Return the (x, y) coordinate for the center point of the cell that contains the specified text.  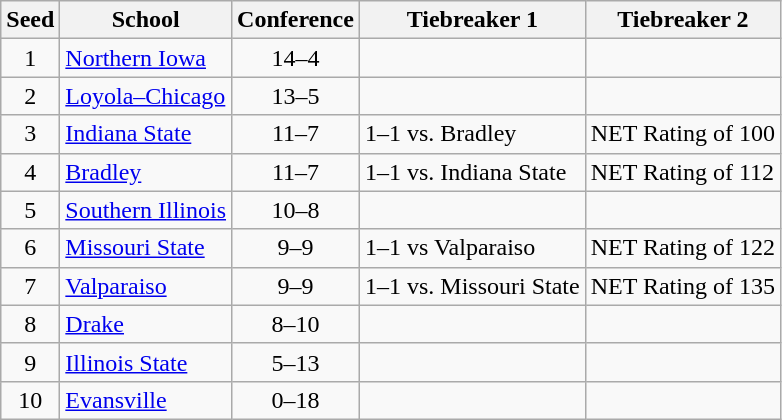
8–10 (296, 324)
Seed (30, 20)
NET Rating of 122 (682, 248)
1–1 vs. Indiana State (472, 172)
3 (30, 134)
7 (30, 286)
10–8 (296, 210)
Bradley (146, 172)
1–1 vs. Bradley (472, 134)
Indiana State (146, 134)
NET Rating of 112 (682, 172)
NET Rating of 135 (682, 286)
Loyola–Chicago (146, 96)
13–5 (296, 96)
4 (30, 172)
0–18 (296, 400)
Conference (296, 20)
Valparaiso (146, 286)
Evansville (146, 400)
5–13 (296, 362)
Tiebreaker 1 (472, 20)
8 (30, 324)
Drake (146, 324)
2 (30, 96)
14–4 (296, 58)
6 (30, 248)
Illinois State (146, 362)
1–1 vs. Missouri State (472, 286)
School (146, 20)
Southern Illinois (146, 210)
5 (30, 210)
Missouri State (146, 248)
10 (30, 400)
Northern Iowa (146, 58)
NET Rating of 100 (682, 134)
Tiebreaker 2 (682, 20)
1–1 vs Valparaiso (472, 248)
1 (30, 58)
9 (30, 362)
